Detect which cell encompasses the target text, then output its (X, Y) center coordinate. 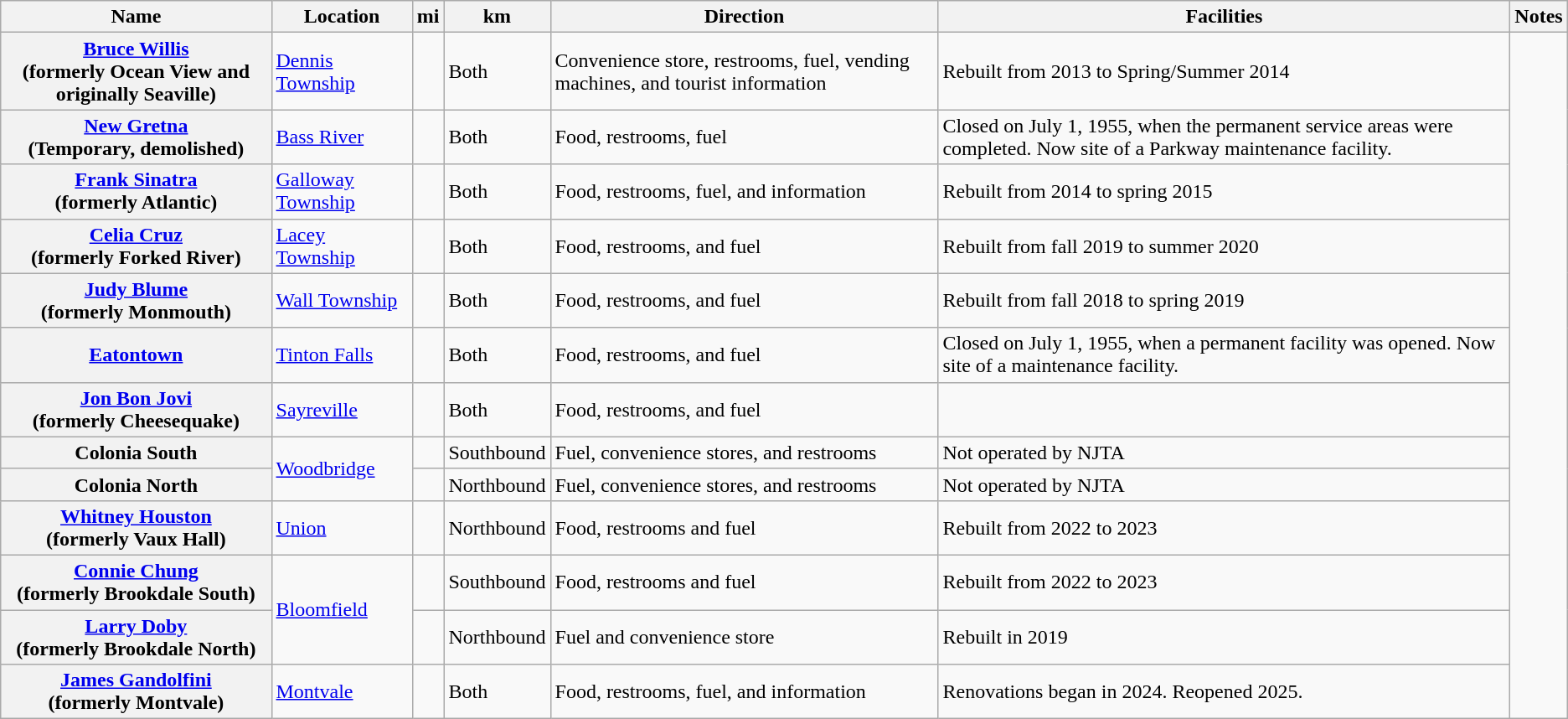
Direction (744, 17)
Rebuilt from fall 2019 to summer 2020 (1225, 246)
Galloway Township (342, 191)
Bruce Willis (formerly Ocean View and originally Seaville) (136, 71)
Closed on July 1, 1955, when the permanent service areas were completed. Now site of a Parkway maintenance facility. (1225, 137)
Closed on July 1, 1955, when a permanent facility was opened. Now site of a maintenance facility. (1225, 355)
Union (342, 528)
mi (428, 17)
Colonia North (136, 484)
Rebuilt in 2019 (1225, 637)
Judy Blume (formerly Monmouth) (136, 300)
Rebuilt from 2013 to Spring/Summer 2014 (1225, 71)
Sayreville (342, 409)
New Gretna (Temporary, demolished) (136, 137)
Whitney Houston (formerly Vaux Hall) (136, 528)
Notes (1539, 17)
Eatontown (136, 355)
Wall Township (342, 300)
Fuel and convenience store (744, 637)
Colonia South (136, 453)
Woodbridge (342, 468)
km (498, 17)
Rebuilt from fall 2018 to spring 2019 (1225, 300)
Convenience store, restrooms, fuel, vending machines, and tourist information (744, 71)
Bloomfield (342, 609)
Food, restrooms, fuel (744, 137)
Jon Bon Jovi (formerly Cheesequake) (136, 409)
Rebuilt from 2014 to spring 2015 (1225, 191)
Frank Sinatra (formerly Atlantic) (136, 191)
James Gandolfini (formerly Montvale) (136, 692)
Renovations began in 2024. Reopened 2025. (1225, 692)
Lacey Township (342, 246)
Facilities (1225, 17)
Bass River (342, 137)
Location (342, 17)
Larry Doby (formerly Brookdale North) (136, 637)
Connie Chung (formerly Brookdale South) (136, 582)
Celia Cruz (formerly Forked River) (136, 246)
Montvale (342, 692)
Dennis Township (342, 71)
Name (136, 17)
Tinton Falls (342, 355)
